Output the [x, y] coordinate of the center of the cell containing the given text.  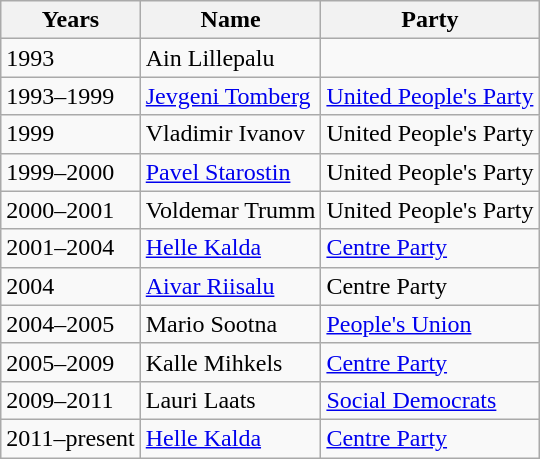
Social Democrats [430, 400]
1993–1999 [70, 96]
2011–present [70, 438]
1999–2000 [70, 172]
2009–2011 [70, 400]
Ain Lillepalu [230, 58]
Jevgeni Tomberg [230, 96]
Aivar Riisalu [230, 286]
2004–2005 [70, 324]
2004 [70, 286]
2000–2001 [70, 210]
Voldemar Trumm [230, 210]
1993 [70, 58]
Pavel Starostin [230, 172]
Vladimir Ivanov [230, 134]
2001–2004 [70, 248]
Kalle Mihkels [230, 362]
2005–2009 [70, 362]
People's Union [430, 324]
1999 [70, 134]
Name [230, 20]
Party [430, 20]
Lauri Laats [230, 400]
Mario Sootna [230, 324]
Years [70, 20]
